Identify which cell holds the provided text, then report its (x, y) central coordinate. 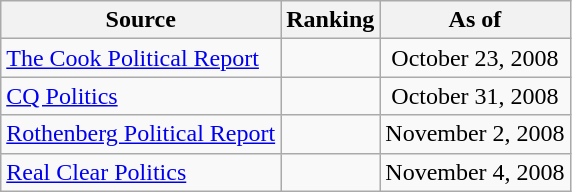
October 31, 2008 (475, 96)
October 23, 2008 (475, 58)
Rothenberg Political Report (141, 134)
CQ Politics (141, 96)
November 4, 2008 (475, 172)
Source (141, 20)
Ranking (330, 20)
November 2, 2008 (475, 134)
The Cook Political Report (141, 58)
As of (475, 20)
Real Clear Politics (141, 172)
